Extract the (X, Y) coordinate from the center of the cell holding the provided text.  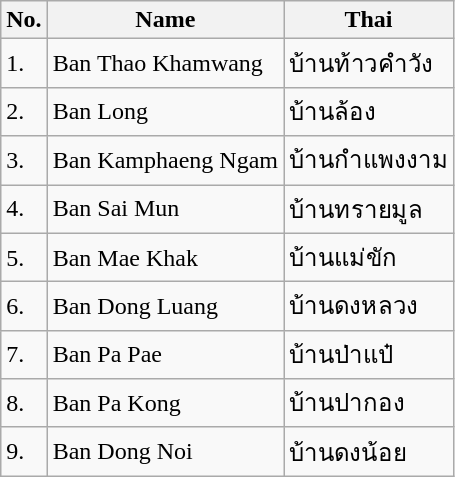
Name (165, 20)
3. (24, 160)
9. (24, 452)
4. (24, 208)
Ban Long (165, 112)
บ้านกำแพงงาม (369, 160)
Ban Mae Khak (165, 258)
7. (24, 354)
Ban Thao Khamwang (165, 64)
บ้านทรายมูล (369, 208)
บ้านท้าวคำวัง (369, 64)
Ban Kamphaeng Ngam (165, 160)
บ้านป่าแป๋ (369, 354)
Ban Dong Noi (165, 452)
บ้านแม่ขัก (369, 258)
บ้านดงหลวง (369, 306)
บ้านปากอง (369, 404)
Thai (369, 20)
Ban Sai Mun (165, 208)
Ban Dong Luang (165, 306)
Ban Pa Pae (165, 354)
No. (24, 20)
5. (24, 258)
Ban Pa Kong (165, 404)
2. (24, 112)
6. (24, 306)
บ้านดงน้อย (369, 452)
1. (24, 64)
บ้านล้อง (369, 112)
8. (24, 404)
